Output the [X, Y] coordinate of the center of the cell containing the given text.  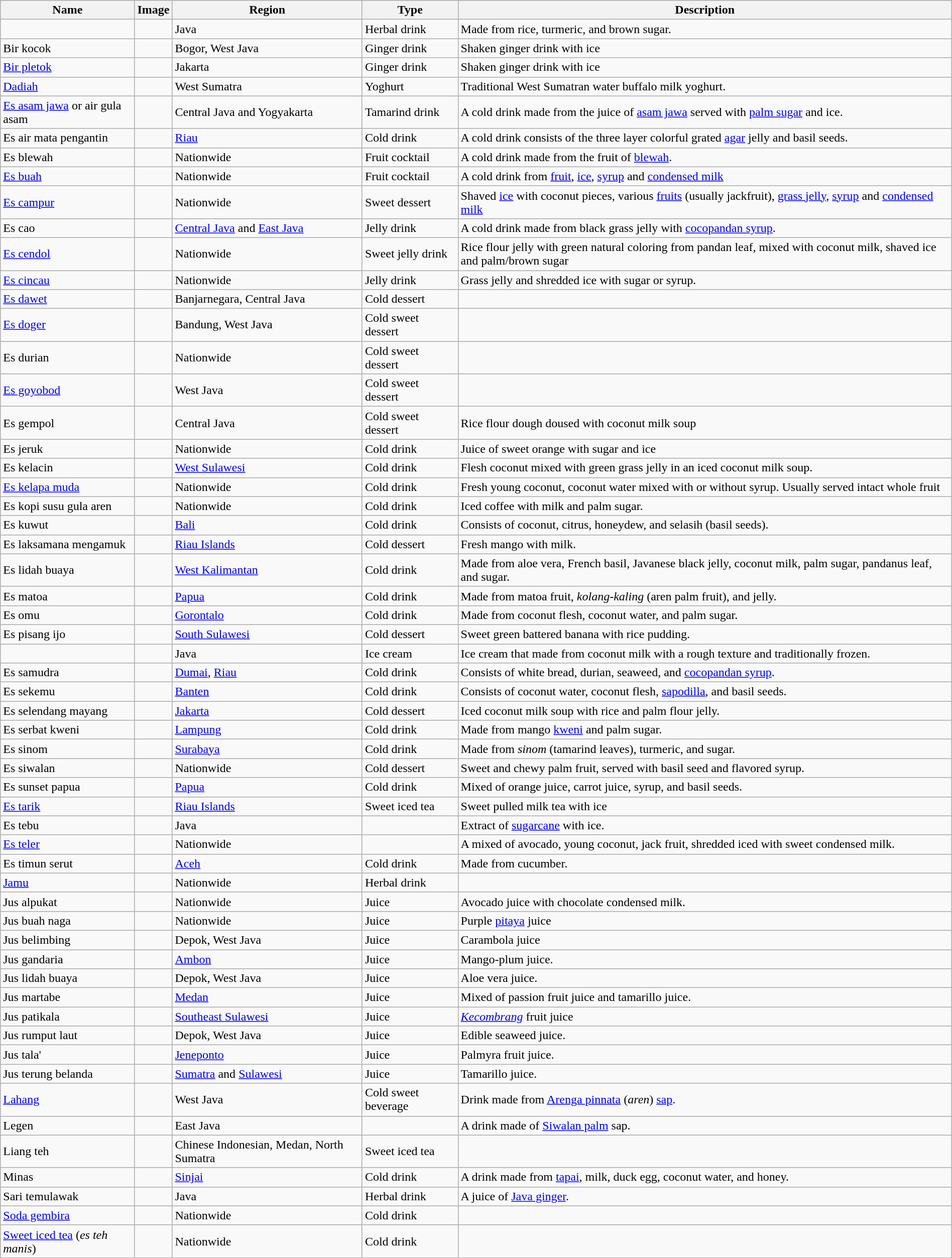
Es siwalan [67, 768]
Es goyobod [67, 391]
Jus alpukat [67, 902]
Extract of sugarcane with ice. [705, 825]
Es omu [67, 615]
Type [410, 10]
Fresh mango with milk. [705, 544]
Fresh young coconut, coconut water mixed with or without syrup. Usually served intact whole fruit [705, 487]
Dumai, Riau [267, 673]
Sweet pulled milk tea with ice [705, 806]
Region [267, 10]
Es tarik [67, 806]
Iced coffee with milk and palm sugar. [705, 506]
Sweet and chewy palm fruit, served with basil seed and flavored syrup. [705, 768]
Avocado juice with chocolate condensed milk. [705, 902]
Yoghurt [410, 86]
Mixed of passion fruit juice and tamarillo juice. [705, 997]
Sweet jelly drink [410, 254]
East Java [267, 1125]
Sweet dessert [410, 202]
Es cincau [67, 280]
Es selendang mayang [67, 711]
Grass jelly and shredded ice with sugar or syrup. [705, 280]
Made from cucumber. [705, 863]
Es matoa [67, 596]
Bandung, West Java [267, 325]
Es doger [67, 325]
A cold drink made from the juice of asam jawa served with palm sugar and ice. [705, 112]
Es lidah buaya [67, 570]
Es blewah [67, 157]
A cold drink made from the fruit of blewah. [705, 157]
Es air mata pengantin [67, 138]
Es pisang ijo [67, 634]
Jus lidah buaya [67, 978]
Es timun serut [67, 863]
Legen [67, 1125]
Sari temulawak [67, 1196]
Es kelacin [67, 468]
Drink made from Arenga pinnata (aren) sap. [705, 1099]
Kecombrang fruit juice [705, 1017]
Flesh coconut mixed with green grass jelly in an iced coconut milk soup. [705, 468]
Medan [267, 997]
South Sulawesi [267, 634]
Es serbat kweni [67, 730]
Gorontalo [267, 615]
Banjarnegara, Central Java [267, 299]
Consists of white bread, durian, seaweed, and cocopandan syrup. [705, 673]
Ice cream that made from coconut milk with a rough texture and traditionally frozen. [705, 653]
Es kelapa muda [67, 487]
Ambon [267, 959]
Es buah [67, 176]
Lampung [267, 730]
Sinjai [267, 1177]
Es sunset papua [67, 787]
Jus terung belanda [67, 1074]
Central Java [267, 423]
Cold sweet beverage [410, 1099]
Es sinom [67, 749]
A drink made from tapai, milk, duck egg, coconut water, and honey. [705, 1177]
Aceh [267, 863]
Mango-plum juice. [705, 959]
Sumatra and Sulawesi [267, 1074]
Consists of coconut water, coconut flesh, sapodilla, and basil seeds. [705, 692]
Consists of coconut, citrus, honeydew, and selasih (basil seeds). [705, 525]
Made from mango kweni and palm sugar. [705, 730]
Bir kocok [67, 48]
Es gempol [67, 423]
Jus patikala [67, 1017]
Es kuwut [67, 525]
A cold drink from fruit, ice, syrup and condensed milk [705, 176]
Edible seaweed juice. [705, 1036]
A juice of Java ginger. [705, 1196]
Sweet green battered banana with rice pudding. [705, 634]
Shaved ice with coconut pieces, various fruits (usually jackfruit), grass jelly, syrup and condensed milk [705, 202]
Surabaya [267, 749]
A cold drink consists of the three layer colorful grated agar jelly and basil seeds. [705, 138]
Jeneponto [267, 1055]
Dadiah [67, 86]
A mixed of avocado, young coconut, jack fruit, shredded iced with sweet condensed milk. [705, 844]
Central Java and Yogyakarta [267, 112]
Made from coconut flesh, coconut water, and palm sugar. [705, 615]
Jus belimbing [67, 940]
Made from matoa fruit, kolang-kaling (aren palm fruit), and jelly. [705, 596]
Es teler [67, 844]
Tamarind drink [410, 112]
Image [154, 10]
Es asam jawa or air gula asam [67, 112]
Jus tala' [67, 1055]
Liang teh [67, 1152]
Es cendol [67, 254]
Aloe vera juice. [705, 978]
Iced coconut milk soup with rice and palm flour jelly. [705, 711]
Jus rumput laut [67, 1036]
Es tebu [67, 825]
Rice flour dough doused with coconut milk soup [705, 423]
Bogor, West Java [267, 48]
Southeast Sulawesi [267, 1017]
Palmyra fruit juice. [705, 1055]
Es sekemu [67, 692]
Central Java and East Java [267, 228]
Ice cream [410, 653]
Es laksamana mengamuk [67, 544]
Jus gandaria [67, 959]
West Kalimantan [267, 570]
Made from sinom (tamarind leaves), turmeric, and sugar. [705, 749]
Es cao [67, 228]
Es durian [67, 357]
Mixed of orange juice, carrot juice, syrup, and basil seeds. [705, 787]
Banten [267, 692]
Purple pitaya juice [705, 921]
Rice flour jelly with green natural coloring from pandan leaf, mixed with coconut milk, shaved ice and palm/brown sugar [705, 254]
Lahang [67, 1099]
Minas [67, 1177]
Jus buah naga [67, 921]
Es kopi susu gula aren [67, 506]
Riau [267, 138]
Es jeruk [67, 449]
Made from aloe vera, French basil, Javanese black jelly, coconut milk, palm sugar, pandanus leaf, and sugar. [705, 570]
West Sulawesi [267, 468]
Jamu [67, 883]
Tamarillo juice. [705, 1074]
Sweet iced tea (es teh manis) [67, 1241]
Bali [267, 525]
Es samudra [67, 673]
Chinese Indonesian, Medan, North Sumatra [267, 1152]
Es campur [67, 202]
Jus martabe [67, 997]
A drink made of Siwalan palm sap. [705, 1125]
Bir pletok [67, 67]
Carambola juice [705, 940]
A cold drink made from black grass jelly with cocopandan syrup. [705, 228]
Description [705, 10]
Es dawet [67, 299]
Soda gembira [67, 1215]
Made from rice, turmeric, and brown sugar. [705, 29]
West Sumatra [267, 86]
Name [67, 10]
Juice of sweet orange with sugar and ice [705, 449]
Traditional West Sumatran water buffalo milk yoghurt. [705, 86]
